Return the [x, y] coordinate for the center point of the cell that contains the specified text.  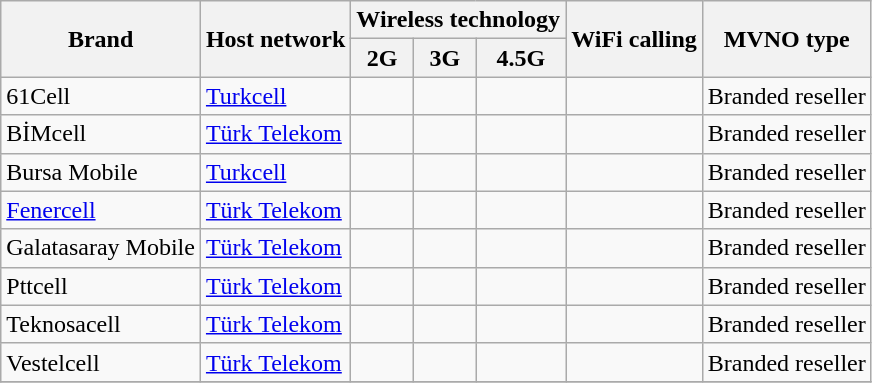
Teknosacell [101, 324]
Vestelcell [101, 362]
3G [444, 58]
Wireless technology [458, 20]
4.5G [521, 58]
Host network [275, 39]
2G [382, 58]
Pttcell [101, 286]
Galatasaray Mobile [101, 248]
MVNO type [786, 39]
Fenercell [101, 210]
61Cell [101, 96]
Brand [101, 39]
BİMcell [101, 134]
Bursa Mobile [101, 172]
WiFi calling [634, 39]
